Find where the given text appears and provide that cell's center as [x, y] coordinate. 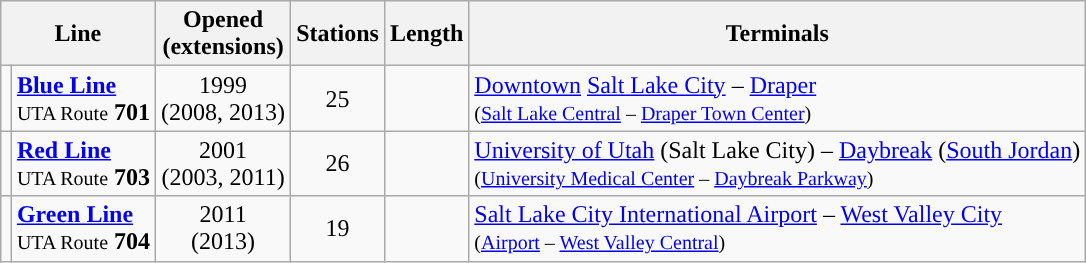
2011(2013) [224, 228]
Line [78, 34]
Red LineUTA Route 703 [83, 164]
2001(2003, 2011) [224, 164]
Length [426, 34]
1999(2008, 2013) [224, 98]
Salt Lake City International Airport – West Valley City(Airport – West Valley Central) [778, 228]
Terminals [778, 34]
25 [338, 98]
26 [338, 164]
19 [338, 228]
Stations [338, 34]
Blue LineUTA Route 701 [83, 98]
Green LineUTA Route 704 [83, 228]
Downtown Salt Lake City – Draper(Salt Lake Central – Draper Town Center) [778, 98]
University of Utah (Salt Lake City) – Daybreak (South Jordan)(University Medical Center – Daybreak Parkway) [778, 164]
Opened(extensions) [224, 34]
